Pinpoint the cell where the given text exists, returning its [x, y] midpoint coordinate. 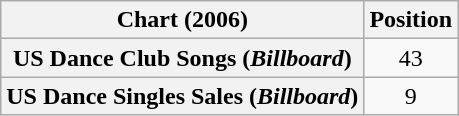
9 [411, 96]
US Dance Club Songs (Billboard) [182, 58]
43 [411, 58]
US Dance Singles Sales (Billboard) [182, 96]
Position [411, 20]
Chart (2006) [182, 20]
